Scan for the cell matching the given text and deliver its (x, y) coordinate at center. 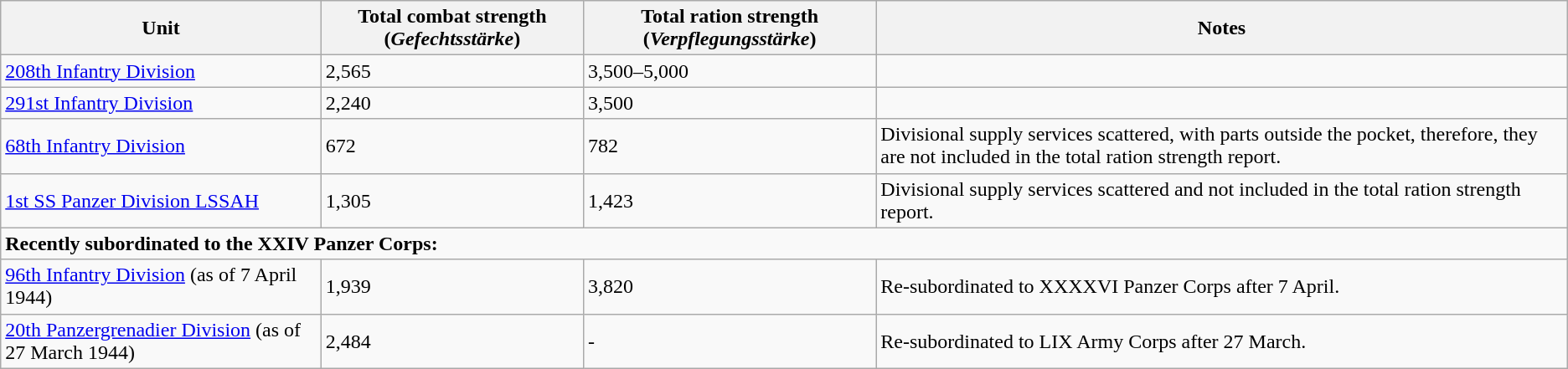
96th Infantry Division (as of 7 April 1944) (161, 286)
1,423 (730, 201)
2,240 (452, 103)
1,939 (452, 286)
3,500–5,000 (730, 71)
2,484 (452, 341)
291st Infantry Division (161, 103)
Re-subordinated to LIX Army Corps after 27 March. (1221, 341)
782 (730, 146)
- (730, 341)
3,500 (730, 103)
Recently subordinated to the XXIV Panzer Corps: (784, 243)
Notes (1221, 28)
1,305 (452, 201)
672 (452, 146)
1st SS Panzer Division LSSAH (161, 201)
Total combat strength (Gefechtsstärke) (452, 28)
208th Infantry Division (161, 71)
3,820 (730, 286)
68th Infantry Division (161, 146)
Divisional supply services scattered and not included in the total ration strength report. (1221, 201)
Total ration strength (Verpflegungsstärke) (730, 28)
2,565 (452, 71)
Unit (161, 28)
Divisional supply services scattered, with parts outside the pocket, therefore, they are not included in the total ration strength report. (1221, 146)
20th Panzergrenadier Division (as of 27 March 1944) (161, 341)
Re-subordinated to XXXXVI Panzer Corps after 7 April. (1221, 286)
